For the text-containing cell, return its midpoint in [x, y] coordinate format. 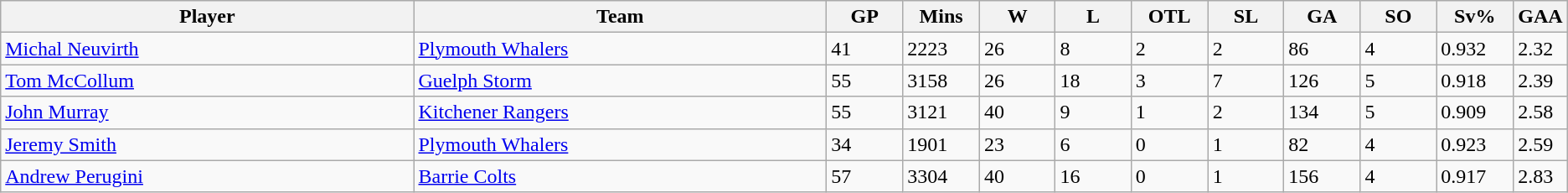
7 [1246, 81]
Andrew Perugini [208, 176]
W [1018, 17]
9 [1093, 112]
John Murray [208, 112]
8 [1093, 49]
Barrie Colts [620, 176]
GA [1322, 17]
3304 [941, 176]
3 [1169, 81]
SO [1399, 17]
16 [1093, 176]
2.39 [1541, 81]
3121 [941, 112]
Jeremy Smith [208, 144]
Mins [941, 17]
2223 [941, 49]
23 [1018, 144]
GP [864, 17]
134 [1322, 112]
Team [620, 17]
Michal Neuvirth [208, 49]
18 [1093, 81]
GAA [1541, 17]
0.932 [1475, 49]
0.918 [1475, 81]
57 [864, 176]
L [1093, 17]
41 [864, 49]
Player [208, 17]
2.59 [1541, 144]
156 [1322, 176]
6 [1093, 144]
OTL [1169, 17]
Sv% [1475, 17]
3158 [941, 81]
2.83 [1541, 176]
2.32 [1541, 49]
1901 [941, 144]
SL [1246, 17]
0.923 [1475, 144]
Tom McCollum [208, 81]
0.917 [1475, 176]
126 [1322, 81]
2.58 [1541, 112]
Kitchener Rangers [620, 112]
Guelph Storm [620, 81]
0.909 [1475, 112]
86 [1322, 49]
82 [1322, 144]
34 [864, 144]
